Output the [X, Y] coordinate of the center of the cell containing the given text.  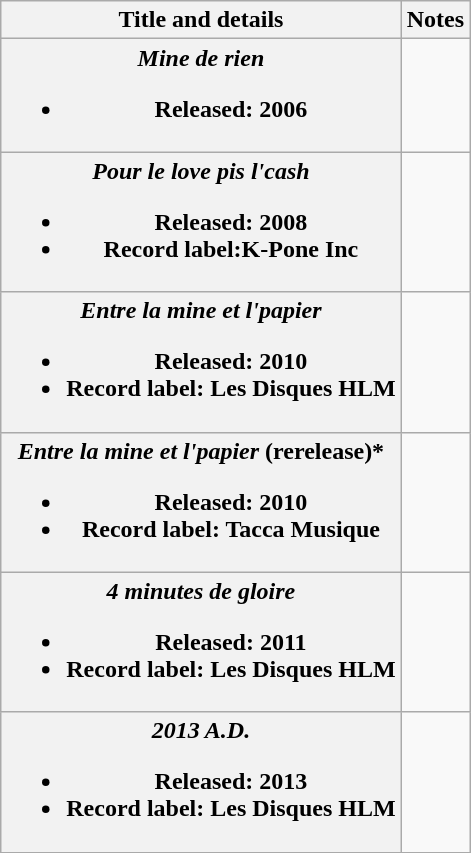
Entre la mine et l'papierReleased: 2010Record label: Les Disques HLM [201, 362]
2013 A.D.Released: 2013Record label: Les Disques HLM [201, 782]
Entre la mine et l'papier (rerelease)*Released: 2010Record label: Tacca Musique [201, 502]
4 minutes de gloireReleased: 2011Record label: Les Disques HLM [201, 642]
Pour le love pis l'cashReleased: 2008Record label:K-Pone Inc [201, 222]
Notes [435, 20]
Mine de rienReleased: 2006 [201, 96]
Title and details [201, 20]
